Determine the [X, Y] coordinate at the center of the cell enclosing the given text.  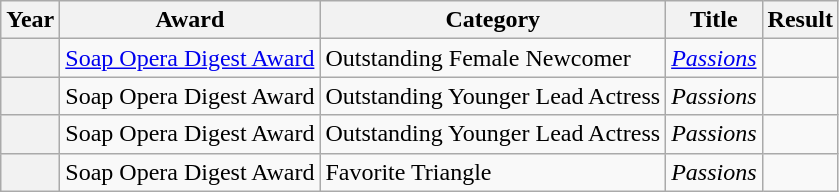
Award [190, 20]
Year [30, 20]
Result [800, 20]
Outstanding Female Newcomer [493, 58]
Favorite Triangle [493, 172]
Category [493, 20]
Title [714, 20]
